Provide the [X, Y] coordinate of the cell's center where the given text is located.  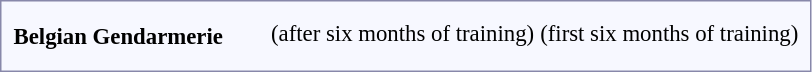
(first six months of training) [670, 33]
(after six months of training) [402, 33]
Belgian Gendarmerie [118, 36]
